Extract the [X, Y] coordinate from the center of the cell holding the provided text.  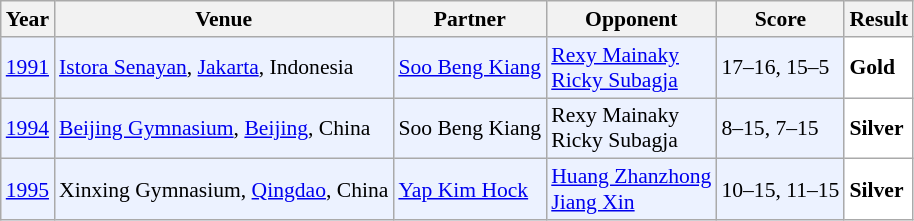
Yap Kim Hock [470, 190]
Score [780, 19]
Gold [878, 68]
Year [28, 19]
1991 [28, 68]
10–15, 11–15 [780, 190]
Venue [224, 19]
Huang Zhanzhong Jiang Xin [631, 190]
1995 [28, 190]
Result [878, 19]
Opponent [631, 19]
17–16, 15–5 [780, 68]
Istora Senayan, Jakarta, Indonesia [224, 68]
Xinxing Gymnasium, Qingdao, China [224, 190]
8–15, 7–15 [780, 128]
1994 [28, 128]
Beijing Gymnasium, Beijing, China [224, 128]
Partner [470, 19]
